Search for the cell housing the specified text and yield its [X, Y] center coordinate. 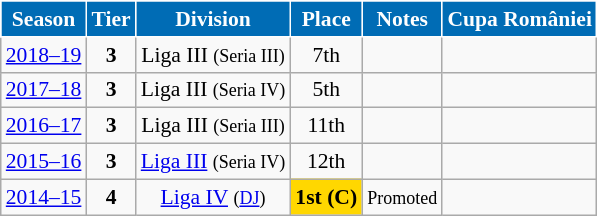
2017–18 [44, 90]
11th [326, 126]
Tier [110, 19]
1st (C) [326, 197]
Division [214, 19]
2015–16 [44, 162]
Liga IV (DJ) [214, 197]
4 [110, 197]
5th [326, 90]
7th [326, 55]
2016–17 [44, 126]
Season [44, 19]
Promoted [402, 197]
2014–15 [44, 197]
Place [326, 19]
Notes [402, 19]
2018–19 [44, 55]
12th [326, 162]
Cupa României [520, 19]
